Pinpoint the cell where the given text exists, returning its (x, y) midpoint coordinate. 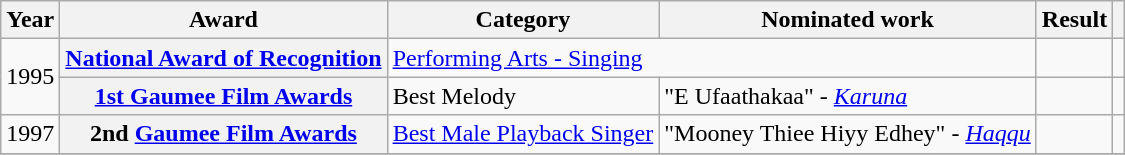
1st Gaumee Film Awards (224, 96)
National Award of Recognition (224, 58)
Best Melody (523, 96)
1995 (30, 77)
Result (1074, 20)
Year (30, 20)
Nominated work (848, 20)
Performing Arts - Singing (712, 58)
"E Ufaathakaa" - Karuna (848, 96)
Category (523, 20)
2nd Gaumee Film Awards (224, 134)
1997 (30, 134)
"Mooney Thiee Hiyy Edhey" - Haqqu (848, 134)
Best Male Playback Singer (523, 134)
Award (224, 20)
